From the cell containing the given text, extract its center point as [X, Y] coordinate. 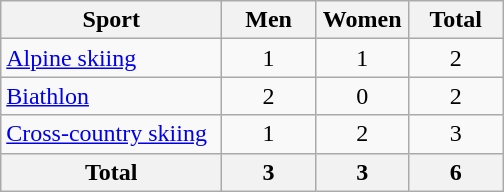
Sport [112, 20]
Biathlon [112, 96]
Men [269, 20]
Cross-country skiing [112, 134]
Women [362, 20]
Alpine skiing [112, 58]
6 [456, 172]
0 [362, 96]
